Extract the (x, y) coordinate from the center of the cell holding the provided text.  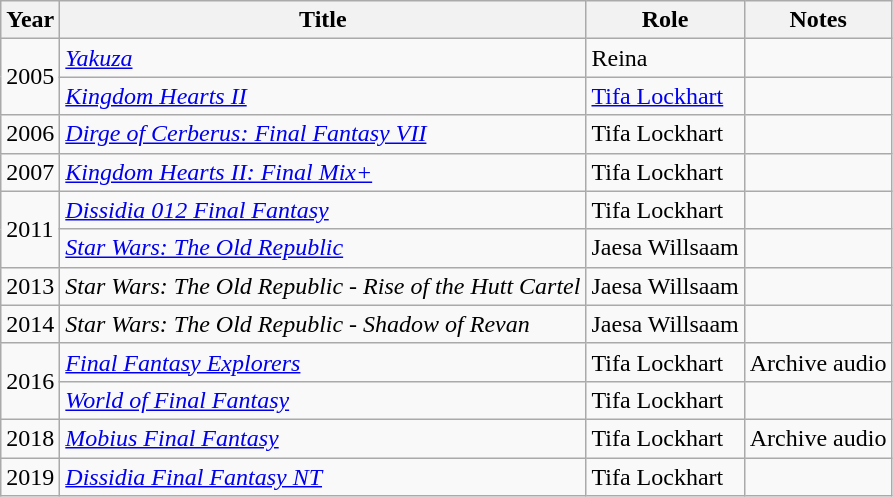
World of Final Fantasy (323, 400)
2006 (30, 134)
Dissidia Final Fantasy NT (323, 477)
Star Wars: The Old Republic - Shadow of Revan (323, 324)
Title (323, 20)
Kingdom Hearts II (323, 96)
2018 (30, 438)
Dissidia 012 Final Fantasy (323, 210)
Mobius Final Fantasy (323, 438)
Notes (818, 20)
2007 (30, 172)
Star Wars: The Old Republic - Rise of the Hutt Cartel (323, 286)
Year (30, 20)
2013 (30, 286)
Star Wars: The Old Republic (323, 248)
Kingdom Hearts II: Final Mix+ (323, 172)
Reina (665, 58)
Role (665, 20)
Dirge of Cerberus: Final Fantasy VII (323, 134)
2005 (30, 77)
2016 (30, 381)
2014 (30, 324)
Final Fantasy Explorers (323, 362)
2019 (30, 477)
Yakuza (323, 58)
2011 (30, 229)
